Provide the [x, y] coordinate of the cell's center where the given text is located.  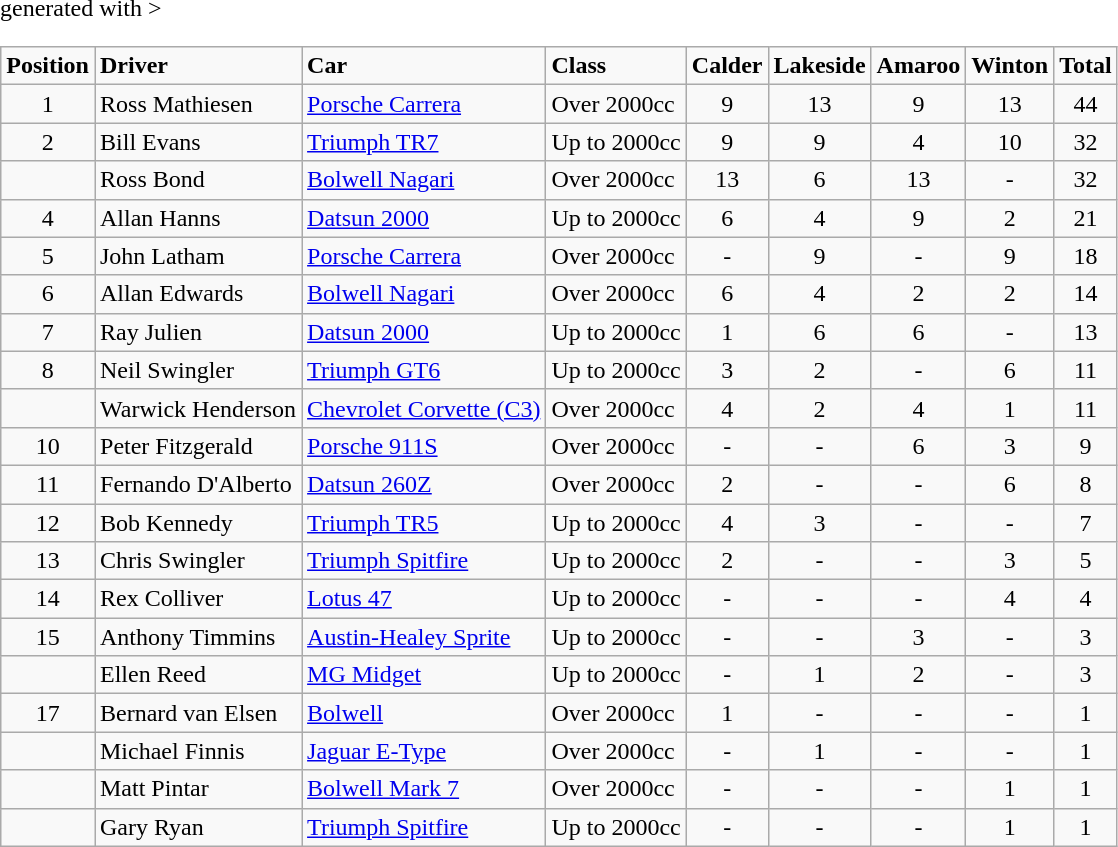
Anthony Timmins [198, 637]
Peter Fitzgerald [198, 446]
MG Midget [424, 675]
Porsche 911S [424, 446]
Total [1086, 66]
Winton [1010, 66]
Datsun 260Z [424, 484]
15 [48, 637]
Calder [727, 66]
Chevrolet Corvette (C3) [424, 408]
Allan Edwards [198, 294]
12 [48, 523]
Amaroo [918, 66]
Fernando D'Alberto [198, 484]
Triumph GT6 [424, 370]
Bob Kennedy [198, 523]
Ross Mathiesen [198, 104]
Triumph TR5 [424, 523]
17 [48, 713]
John Latham [198, 256]
Ray Julien [198, 332]
44 [1086, 104]
Triumph TR7 [424, 142]
Class [616, 66]
Rex Colliver [198, 599]
Michael Finnis [198, 751]
Lakeside [820, 66]
Chris Swingler [198, 561]
Lotus 47 [424, 599]
Jaguar E-Type [424, 751]
Neil Swingler [198, 370]
Gary Ryan [198, 827]
Matt Pintar [198, 789]
Bolwell Mark 7 [424, 789]
Bill Evans [198, 142]
Car [424, 66]
Driver [198, 66]
Bolwell [424, 713]
Ross Bond [198, 180]
Warwick Henderson [198, 408]
Bernard van Elsen [198, 713]
18 [1086, 256]
Austin-Healey Sprite [424, 637]
21 [1086, 218]
Allan Hanns [198, 218]
Position [48, 66]
Ellen Reed [198, 675]
